Extract the [X, Y] coordinate from the center of the cell holding the provided text.  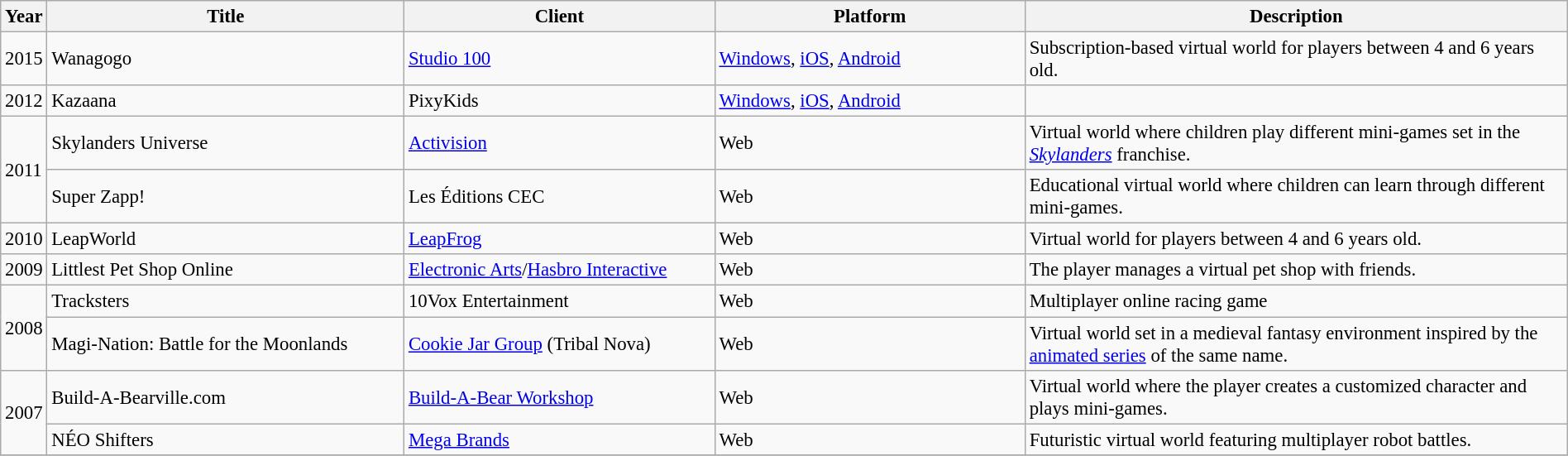
2011 [24, 170]
Description [1296, 17]
2009 [24, 271]
Skylanders Universe [226, 144]
Super Zapp! [226, 197]
Cookie Jar Group (Tribal Nova) [560, 344]
Build-A-Bear Workshop [560, 397]
Build-A-Bearville.com [226, 397]
Kazaana [226, 101]
Virtual world where the player creates a customized character and plays mini-games. [1296, 397]
2008 [24, 328]
Educational virtual world where children can learn through different mini-games. [1296, 197]
2007 [24, 412]
Wanagogo [226, 60]
LeapFrog [560, 239]
Platform [870, 17]
Littlest Pet Shop Online [226, 271]
Futuristic virtual world featuring multiplayer robot battles. [1296, 439]
Virtual world where children play different mini-games set in the Skylanders franchise. [1296, 144]
Year [24, 17]
Tracksters [226, 301]
Title [226, 17]
Studio 100 [560, 60]
Activision [560, 144]
Multiplayer online racing game [1296, 301]
2010 [24, 239]
Client [560, 17]
2015 [24, 60]
Virtual world set in a medieval fantasy environment inspired by the animated series of the same name. [1296, 344]
2012 [24, 101]
Electronic Arts/Hasbro Interactive [560, 271]
Subscription-based virtual world for players between 4 and 6 years old. [1296, 60]
Magi-Nation: Battle for the Moonlands [226, 344]
Les Éditions CEC [560, 197]
10Vox Entertainment [560, 301]
Virtual world for players between 4 and 6 years old. [1296, 239]
LeapWorld [226, 239]
Mega Brands [560, 439]
The player manages a virtual pet shop with friends. [1296, 271]
PixyKids [560, 101]
NÉO Shifters [226, 439]
